Output the [X, Y] coordinate of the center of the cell containing the given text.  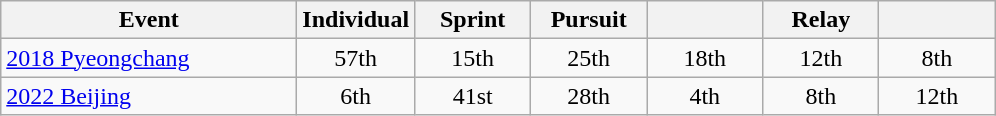
Sprint [473, 20]
57th [356, 58]
Pursuit [589, 20]
25th [589, 58]
6th [356, 96]
2022 Beijing [149, 96]
28th [589, 96]
2018 Pyeongchang [149, 58]
4th [705, 96]
Event [149, 20]
Individual [356, 20]
41st [473, 96]
Relay [821, 20]
18th [705, 58]
15th [473, 58]
